Determine the [x, y] coordinate at the center of the cell enclosing the given text.  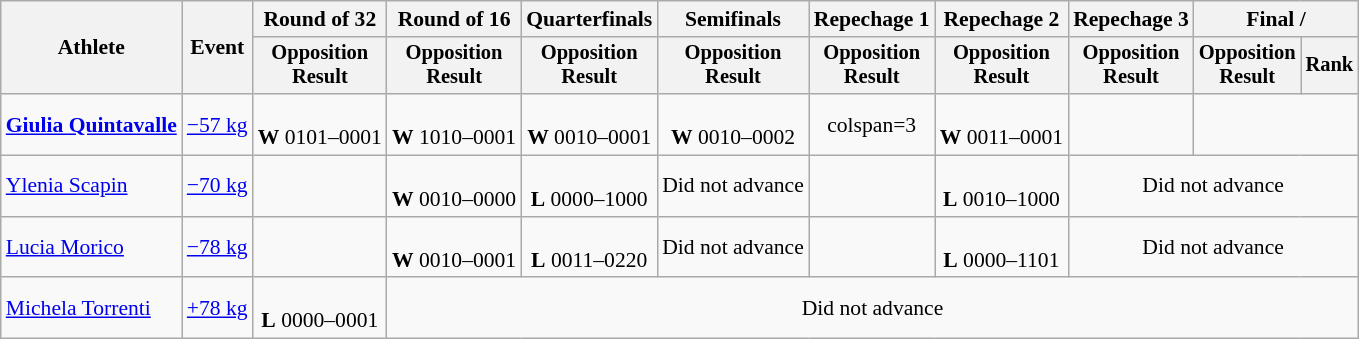
−70 kg [218, 186]
Final / [1276, 19]
Rank [1330, 66]
colspan=3 [872, 124]
Event [218, 48]
Repechage 3 [1131, 19]
Semifinals [733, 19]
W 0010–0002 [733, 124]
Repechage 2 [1002, 19]
Giulia Quintavalle [92, 124]
W 0101–0001 [320, 124]
Lucia Morico [92, 248]
L 0000–1000 [589, 186]
Round of 32 [320, 19]
L 0011–0220 [589, 248]
L 0000–1101 [1002, 248]
Repechage 1 [872, 19]
−57 kg [218, 124]
Quarterfinals [589, 19]
Round of 16 [454, 19]
Athlete [92, 48]
Ylenia Scapin [92, 186]
Michela Torrenti [92, 308]
−78 kg [218, 248]
W 1010–0001 [454, 124]
L 0010–1000 [1002, 186]
+78 kg [218, 308]
L 0000–0001 [320, 308]
W 0010–0000 [454, 186]
W 0011–0001 [1002, 124]
